Identify which cell holds the provided text, then report its (x, y) central coordinate. 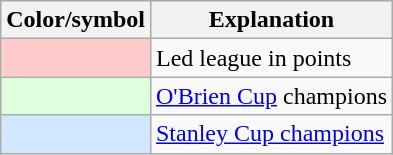
Explanation (271, 20)
O'Brien Cup champions (271, 96)
Stanley Cup champions (271, 134)
Led league in points (271, 58)
Color/symbol (76, 20)
